Detect which cell encompasses the target text, then output its (x, y) center coordinate. 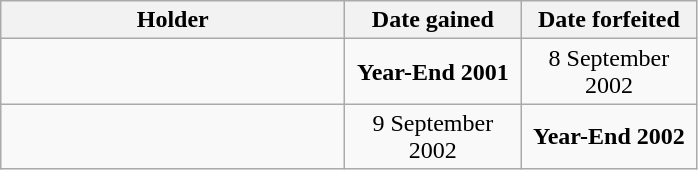
Date forfeited (609, 20)
Year-End 2002 (609, 136)
Date gained (433, 20)
Year-End 2001 (433, 72)
Holder (173, 20)
8 September 2002 (609, 72)
9 September 2002 (433, 136)
